For the text-containing cell, return its midpoint in [x, y] coordinate format. 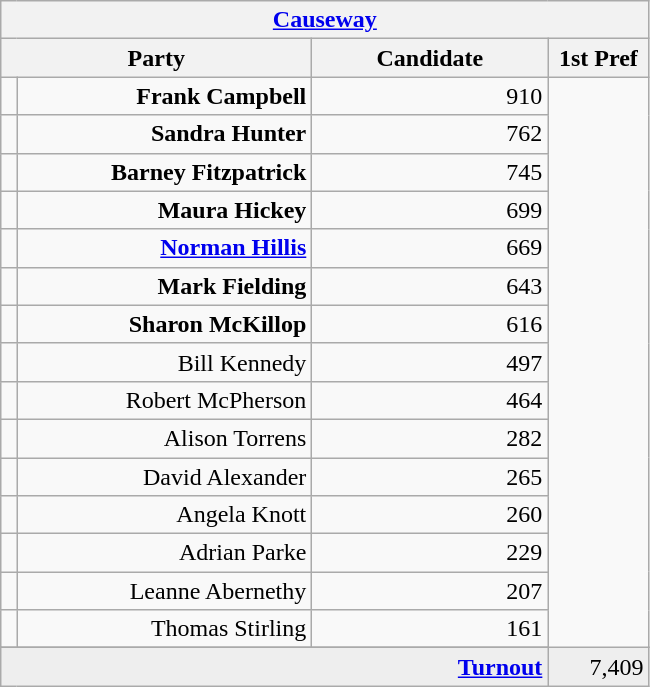
Thomas Stirling [164, 629]
229 [430, 553]
Frank Campbell [164, 96]
Maura Hickey [164, 210]
464 [430, 400]
Bill Kennedy [164, 362]
7,409 [598, 667]
910 [430, 96]
Robert McPherson [164, 400]
745 [430, 172]
Mark Fielding [164, 286]
Norman Hillis [164, 248]
Candidate [430, 58]
260 [430, 515]
Barney Fitzpatrick [164, 172]
Turnout [274, 667]
265 [430, 477]
Party [156, 58]
Alison Torrens [164, 438]
616 [430, 324]
161 [430, 629]
497 [430, 362]
643 [430, 286]
Adrian Parke [164, 553]
669 [430, 248]
207 [430, 591]
Causeway [325, 20]
762 [430, 134]
699 [430, 210]
Sandra Hunter [164, 134]
282 [430, 438]
Angela Knott [164, 515]
David Alexander [164, 477]
Leanne Abernethy [164, 591]
Sharon McKillop [164, 324]
1st Pref [598, 58]
